Return [x, y] of the center of cell containing provided text 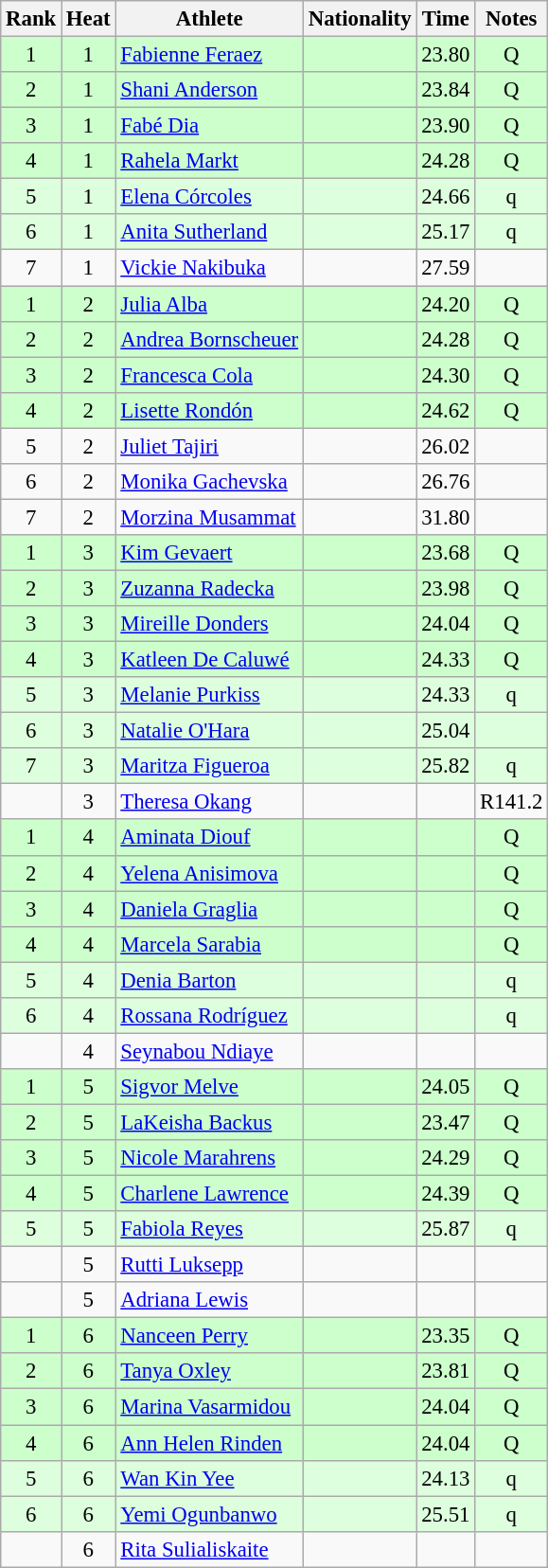
Notes [511, 19]
Francesca Cola [209, 375]
Zuzanna Radecka [209, 588]
Rank [31, 19]
Melanie Purkiss [209, 695]
Sigvor Melve [209, 1087]
Yelena Anisimova [209, 873]
Katleen De Caluwé [209, 660]
Rahela Markt [209, 161]
Monika Gachevska [209, 482]
Morzina Musammat [209, 517]
Aminata Diouf [209, 838]
25.17 [446, 232]
Theresa Okang [209, 802]
Daniela Graglia [209, 909]
Denia Barton [209, 980]
25.51 [446, 1514]
27.59 [446, 268]
23.98 [446, 588]
LaKeisha Backus [209, 1122]
24.13 [446, 1478]
Seynabou Ndiaye [209, 1051]
24.29 [446, 1158]
26.76 [446, 482]
Adriana Lewis [209, 1300]
25.04 [446, 731]
25.87 [446, 1229]
23.80 [446, 55]
Vickie Nakibuka [209, 268]
Athlete [209, 19]
24.66 [446, 197]
Elena Córcoles [209, 197]
24.62 [446, 410]
Nationality [360, 19]
Fabienne Feraez [209, 55]
Julia Alba [209, 304]
Heat [89, 19]
Fabiola Reyes [209, 1229]
Juliet Tajiri [209, 446]
Ann Helen Rinden [209, 1443]
Anita Sutherland [209, 232]
23.35 [446, 1336]
24.39 [446, 1194]
Nanceen Perry [209, 1336]
24.20 [446, 304]
23.90 [446, 126]
23.81 [446, 1372]
Marcela Sarabia [209, 944]
23.84 [446, 90]
Mireille Donders [209, 624]
Rita Sulialiskaite [209, 1549]
R141.2 [511, 802]
Shani Anderson [209, 90]
Rutti Luksepp [209, 1265]
Tanya Oxley [209, 1372]
24.05 [446, 1087]
Fabé Dia [209, 126]
23.47 [446, 1122]
Charlene Lawrence [209, 1194]
Rossana Rodríguez [209, 1016]
23.68 [446, 553]
24.30 [446, 375]
Kim Gevaert [209, 553]
Time [446, 19]
Yemi Ogunbanwo [209, 1514]
Maritza Figueroa [209, 766]
Lisette Rondón [209, 410]
Natalie O'Hara [209, 731]
25.82 [446, 766]
Wan Kin Yee [209, 1478]
Andrea Bornscheuer [209, 339]
Nicole Marahrens [209, 1158]
Marina Vasarmidou [209, 1407]
26.02 [446, 446]
31.80 [446, 517]
